Output the [x, y] coordinate of the center of the cell containing the given text.  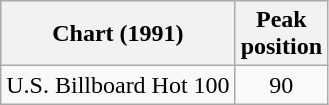
U.S. Billboard Hot 100 [118, 85]
Peakposition [281, 34]
90 [281, 85]
Chart (1991) [118, 34]
